For the text-containing cell, return its midpoint in [x, y] coordinate format. 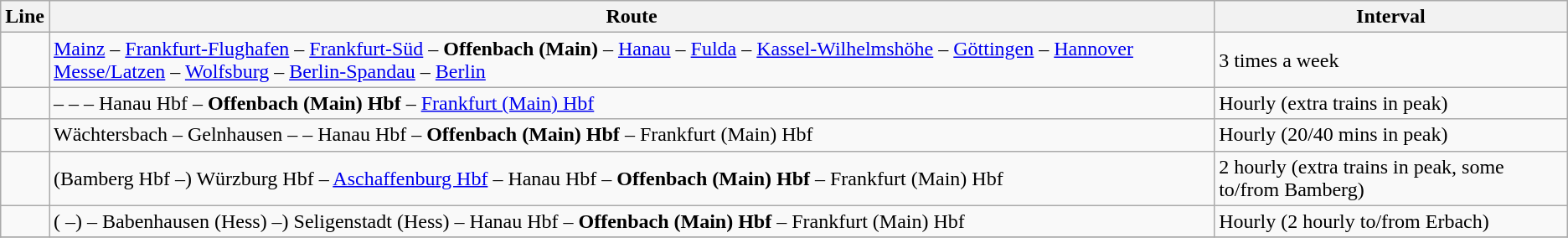
– – – Hanau Hbf – Offenbach (Main) Hbf – Frankfurt (Main) Hbf [632, 103]
(Bamberg Hbf –) Würzburg Hbf – Aschaffenburg Hbf – Hanau Hbf – Offenbach (Main) Hbf – Frankfurt (Main) Hbf [632, 178]
( –) – Babenhausen (Hess) –) Seligenstadt (Hess) – Hanau Hbf – Offenbach (Main) Hbf – Frankfurt (Main) Hbf [632, 221]
Hourly (extra trains in peak) [1391, 103]
3 times a week [1391, 60]
Line [25, 17]
Hourly (20/40 mins in peak) [1391, 135]
Wächtersbach – Gelnhausen – – Hanau Hbf – Offenbach (Main) Hbf – Frankfurt (Main) Hbf [632, 135]
Hourly (2 hourly to/from Erbach) [1391, 221]
Interval [1391, 17]
Route [632, 17]
2 hourly (extra trains in peak, some to/from Bamberg) [1391, 178]
